Return the [x, y] coordinate for the center point of the cell that contains the specified text.  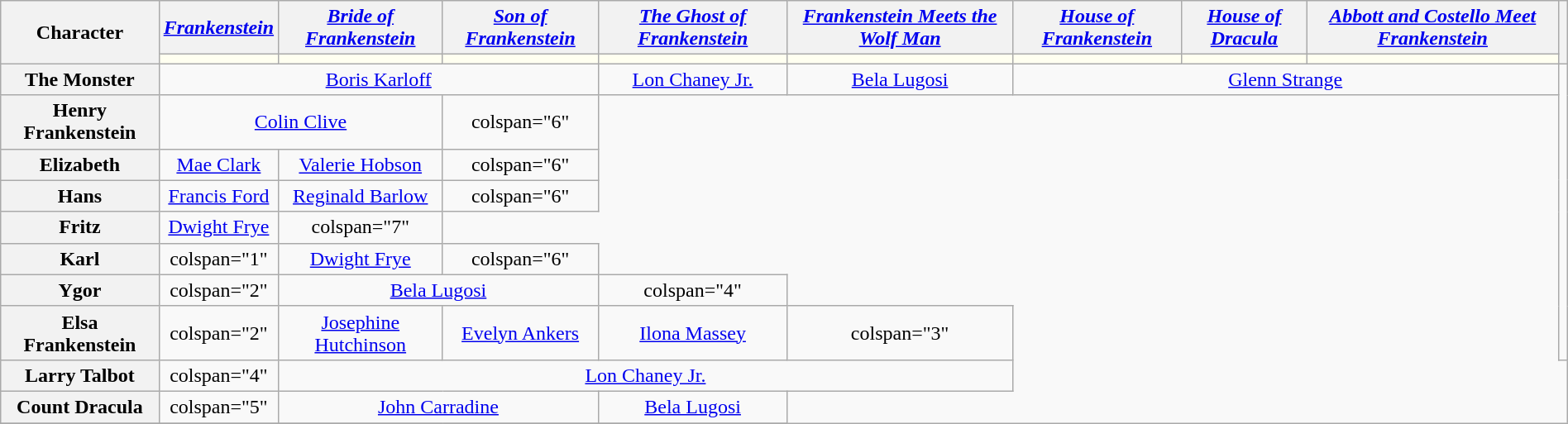
Hans [79, 196]
Elsa Frankenstein [79, 332]
Frankenstein [218, 28]
Elizabeth [79, 164]
The Monster [79, 79]
Henry Frankenstein [79, 122]
colspan="1" [218, 259]
Fritz [79, 227]
colspan="3" [900, 332]
Reginald Barlow [361, 196]
House of Frankenstein [1097, 28]
Evelyn Ankers [520, 332]
Abbott and Costello Meet Frankenstein [1432, 28]
Colin Clive [301, 122]
Boris Karloff [379, 79]
The Ghost of Frankenstein [693, 28]
Josephine Hutchinson [361, 332]
Character [79, 32]
Karl [79, 259]
Frankenstein Meets the Wolf Man [900, 28]
Glenn Strange [1285, 79]
Ygor [79, 290]
House of Dracula [1244, 28]
Bride of Frankenstein [361, 28]
Son of Frankenstein [520, 28]
Ilona Massey [693, 332]
Mae Clark [218, 164]
colspan="5" [218, 407]
Valerie Hobson [361, 164]
Count Dracula [79, 407]
John Carradine [438, 407]
Larry Talbot [79, 375]
colspan="7" [361, 227]
Francis Ford [218, 196]
